Detect which cell encompasses the target text, then output its [X, Y] center coordinate. 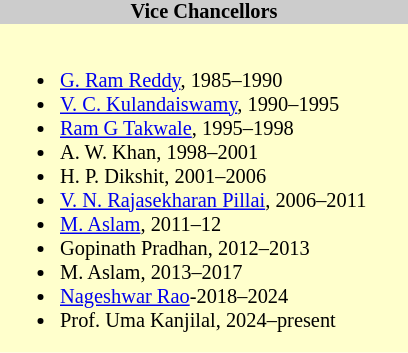
Vice Chancellors [204, 12]
